Pinpoint the cell where the given text exists, returning its [X, Y] midpoint coordinate. 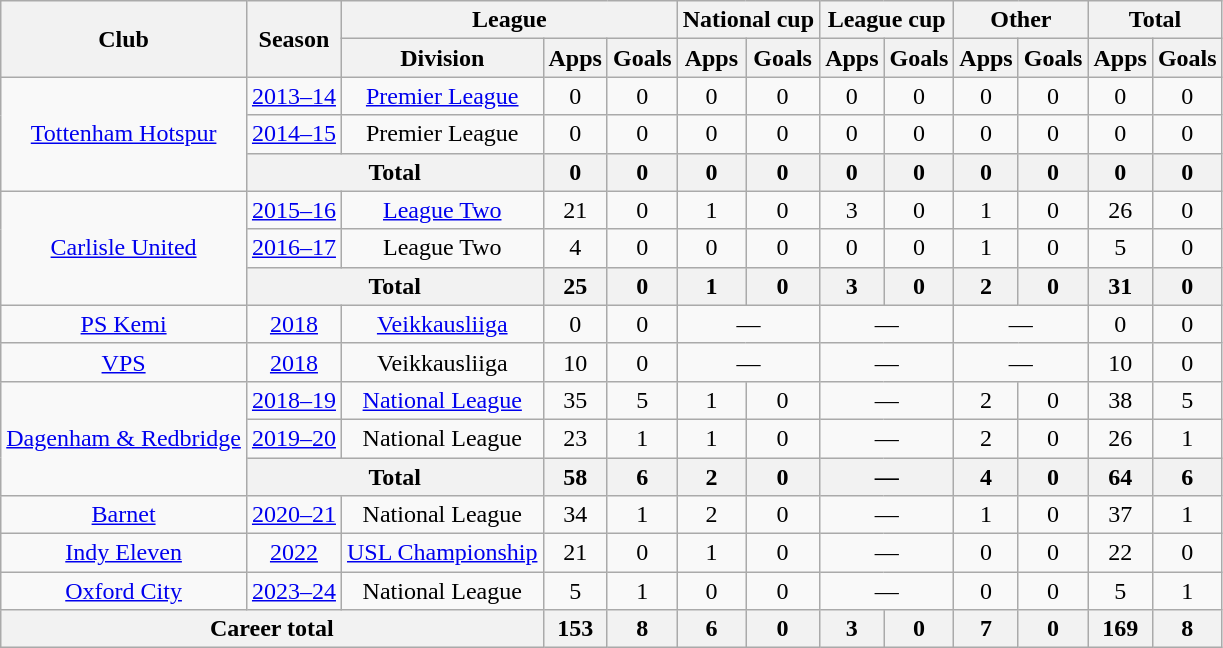
Club [124, 39]
64 [1120, 477]
USL Championship [442, 553]
2020–21 [294, 515]
2023–24 [294, 591]
National cup [748, 20]
2013–14 [294, 96]
25 [575, 286]
58 [575, 477]
Oxford City [124, 591]
VPS [124, 362]
2022 [294, 553]
Season [294, 39]
22 [1120, 553]
Carlisle United [124, 248]
2018–19 [294, 400]
Barnet [124, 515]
2016–17 [294, 248]
38 [1120, 400]
31 [1120, 286]
Indy Eleven [124, 553]
35 [575, 400]
34 [575, 515]
2019–20 [294, 438]
37 [1120, 515]
23 [575, 438]
7 [986, 629]
PS Kemi [124, 324]
Tottenham Hotspur [124, 134]
2014–15 [294, 134]
Dagenham & Redbridge [124, 438]
2015–16 [294, 210]
169 [1120, 629]
Division [442, 58]
Career total [272, 629]
League cup [887, 20]
League [509, 20]
Other [1021, 20]
153 [575, 629]
